Capture the cell that displays the provided text and extract its [X, Y] central coordinate. 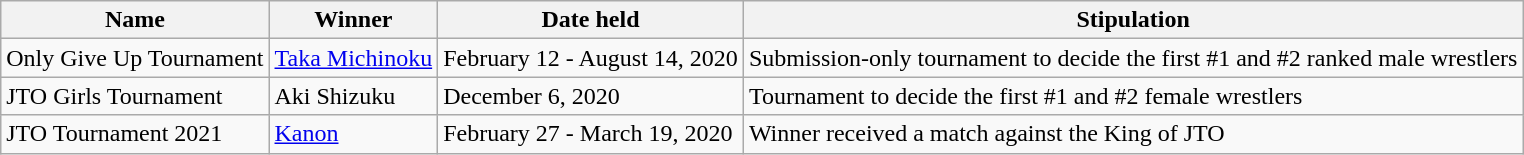
Kanon [354, 134]
Stipulation [1133, 20]
Tournament to decide the first #1 and #2 female wrestlers [1133, 96]
Aki Shizuku [354, 96]
JTO Girls Tournament [135, 96]
Winner [354, 20]
Taka Michinoku [354, 58]
Date held [591, 20]
Winner received a match against the King of JTO [1133, 134]
JTO Tournament 2021 [135, 134]
Only Give Up Tournament [135, 58]
February 12 - August 14, 2020 [591, 58]
Name [135, 20]
December 6, 2020 [591, 96]
Submission-only tournament to decide the first #1 and #2 ranked male wrestlers [1133, 58]
February 27 - March 19, 2020 [591, 134]
